Search for the cell housing the specified text and yield its (X, Y) center coordinate. 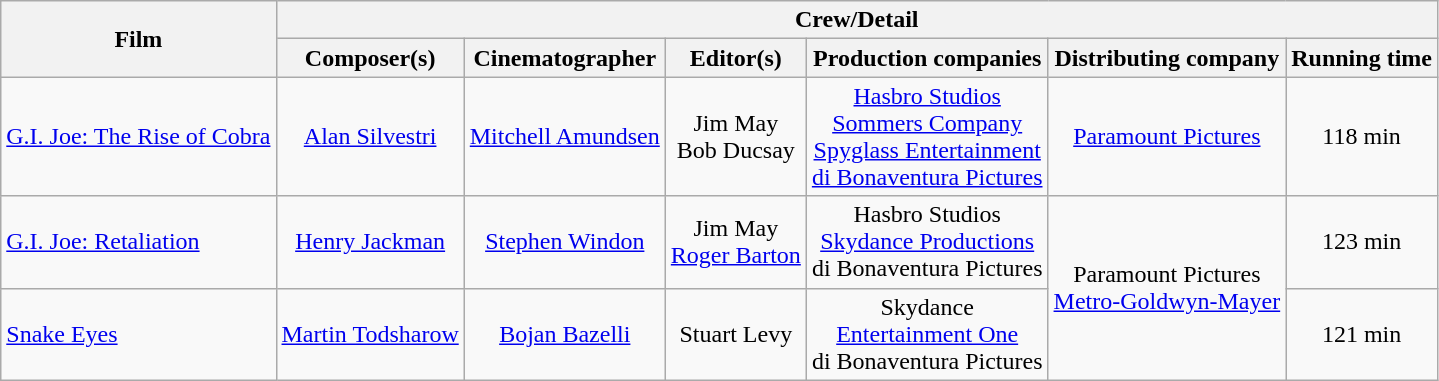
G.I. Joe: Retaliation (138, 242)
Jim MayBob Ducsay (736, 136)
Stuart Levy (736, 334)
Jim MayRoger Barton (736, 242)
Snake Eyes (138, 334)
Editor(s) (736, 58)
Paramount PicturesMetro-Goldwyn-Mayer (1167, 288)
Film (138, 39)
Henry Jackman (370, 242)
Crew/Detail (856, 20)
Paramount Pictures (1167, 136)
Composer(s) (370, 58)
Alan Silvestri (370, 136)
Cinematographer (564, 58)
Bojan Bazelli (564, 334)
Distributing company (1167, 58)
Hasbro StudiosSommers CompanySpyglass Entertainmentdi Bonaventura Pictures (927, 136)
G.I. Joe: The Rise of Cobra (138, 136)
SkydanceEntertainment Onedi Bonaventura Pictures (927, 334)
118 min (1362, 136)
123 min (1362, 242)
121 min (1362, 334)
Martin Todsharow (370, 334)
Running time (1362, 58)
Stephen Windon (564, 242)
Hasbro StudiosSkydance Productionsdi Bonaventura Pictures (927, 242)
Mitchell Amundsen (564, 136)
Production companies (927, 58)
